Capture the cell that displays the provided text and extract its (x, y) central coordinate. 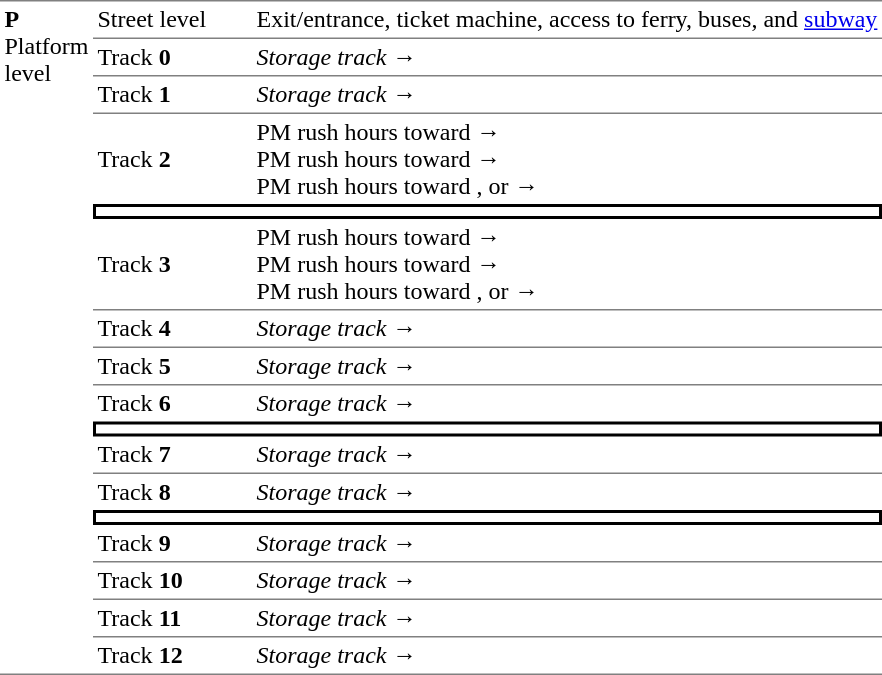
Track 9 (172, 544)
Track 5 (172, 367)
Exit/entrance, ticket machine, access to ferry, buses, and subway (567, 20)
Track 3 (172, 265)
Track 7 (172, 455)
Track 10 (172, 581)
Track 11 (172, 619)
Track 4 (172, 329)
Track 6 (172, 404)
Track 8 (172, 492)
Track 2 (172, 159)
Street level (172, 20)
Track 1 (172, 95)
Track 0 (172, 58)
PPlatform level (46, 338)
